Provide the [X, Y] coordinate of the cell's center where the given text is located.  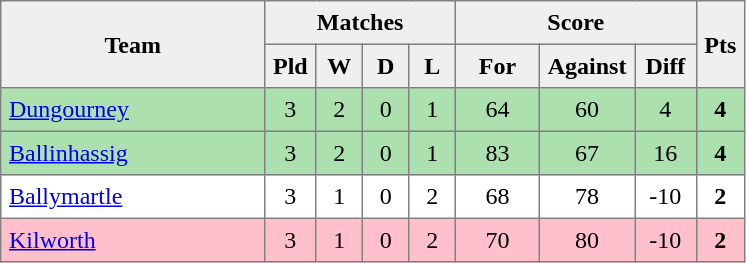
67 [586, 153]
Matches [360, 23]
68 [497, 197]
Score [576, 23]
60 [586, 110]
Kilworth [133, 240]
Pld [290, 66]
83 [497, 153]
Against [586, 66]
Dungourney [133, 110]
16 [666, 153]
Ballinhassig [133, 153]
For [497, 66]
80 [586, 240]
Ballymartle [133, 197]
64 [497, 110]
D [385, 66]
Team [133, 44]
L [432, 66]
70 [497, 240]
Diff [666, 66]
W [339, 66]
78 [586, 197]
Pts [720, 44]
